Detect which cell encompasses the target text, then output its [X, Y] center coordinate. 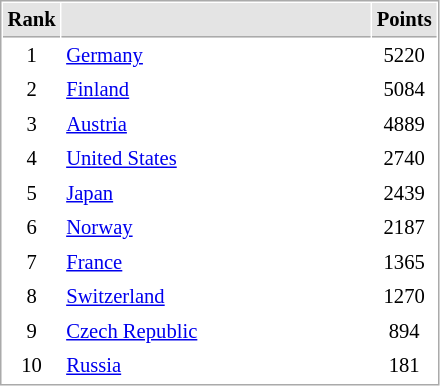
1 [32, 56]
10 [32, 366]
1270 [404, 296]
Switzerland [216, 296]
9 [32, 332]
181 [404, 366]
Finland [216, 90]
4 [32, 158]
Rank [32, 20]
United States [216, 158]
894 [404, 332]
2439 [404, 194]
Russia [216, 366]
8 [32, 296]
Germany [216, 56]
2740 [404, 158]
Czech Republic [216, 332]
4889 [404, 124]
1365 [404, 262]
Norway [216, 228]
France [216, 262]
6 [32, 228]
Japan [216, 194]
2 [32, 90]
2187 [404, 228]
7 [32, 262]
5 [32, 194]
Points [404, 20]
Austria [216, 124]
5220 [404, 56]
3 [32, 124]
5084 [404, 90]
